Find where the given text appears and provide that cell's center as (X, Y) coordinate. 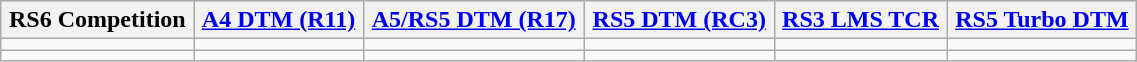
A4 DTM (R11) (278, 20)
RS5 DTM (RC3) (679, 20)
A5/RS5 DTM (R17) (474, 20)
RS3 LMS TCR (860, 20)
RS5 Turbo DTM (1042, 20)
RS6 Competition (98, 20)
